Output the (x, y) coordinate of the center of the cell containing the given text.  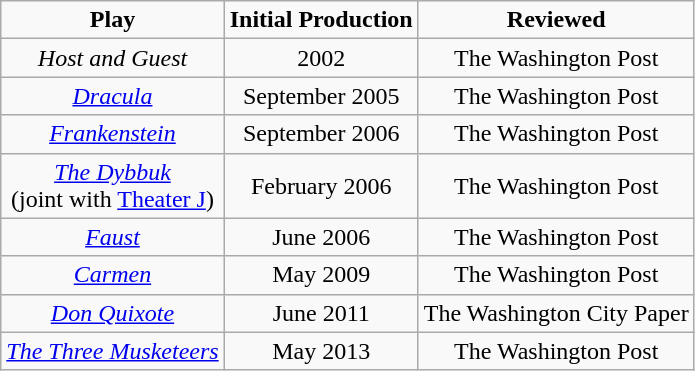
Dracula (112, 96)
June 2011 (321, 313)
Host and Guest (112, 58)
Reviewed (556, 20)
The Washington City Paper (556, 313)
February 2006 (321, 186)
May 2009 (321, 275)
September 2005 (321, 96)
Initial Production (321, 20)
May 2013 (321, 351)
The Three Musketeers (112, 351)
Don Quixote (112, 313)
2002 (321, 58)
The Dybbuk(joint with Theater J) (112, 186)
Carmen (112, 275)
Frankenstein (112, 134)
September 2006 (321, 134)
Faust (112, 237)
Play (112, 20)
June 2006 (321, 237)
